Return [X, Y] of the center of cell containing provided text 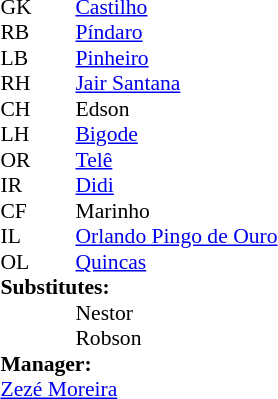
Píndaro [176, 33]
Orlando Pingo de Ouro [176, 237]
RB [19, 33]
Manager: [138, 364]
Quincas [176, 262]
LH [19, 135]
OL [19, 262]
Marinho [176, 211]
Nestor [176, 313]
RH [19, 83]
CF [19, 211]
CH [19, 109]
Jair Santana [176, 83]
Didi [176, 185]
IL [19, 237]
LB [19, 58]
Pinheiro [176, 58]
Edson [176, 109]
Bigode [176, 135]
Telê [176, 160]
Substitutes: [138, 287]
OR [19, 160]
Robson [176, 339]
IR [19, 185]
